Identify which cell holds the provided text, then report its (x, y) central coordinate. 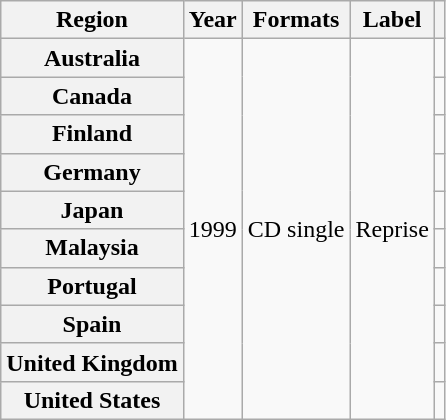
Japan (92, 210)
Australia (92, 58)
Year (212, 20)
1999 (212, 230)
Reprise (392, 230)
Canada (92, 96)
CD single (296, 230)
Malaysia (92, 248)
Spain (92, 324)
Portugal (92, 286)
United States (92, 400)
Finland (92, 134)
United Kingdom (92, 362)
Label (392, 20)
Germany (92, 172)
Region (92, 20)
Formats (296, 20)
